Provide the (X, Y) coordinate of the cell's center where the given text is located.  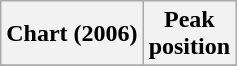
Chart (2006) (72, 34)
Peakposition (189, 34)
